Provide the (x, y) coordinate of the cell's center where the given text is located.  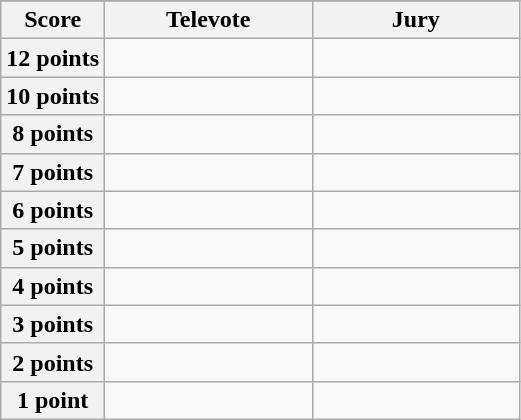
6 points (53, 210)
7 points (53, 172)
1 point (53, 400)
2 points (53, 362)
Televote (209, 20)
12 points (53, 58)
Score (53, 20)
Jury (416, 20)
5 points (53, 248)
8 points (53, 134)
3 points (53, 324)
10 points (53, 96)
4 points (53, 286)
